Pinpoint the cell where the given text exists, returning its (X, Y) midpoint coordinate. 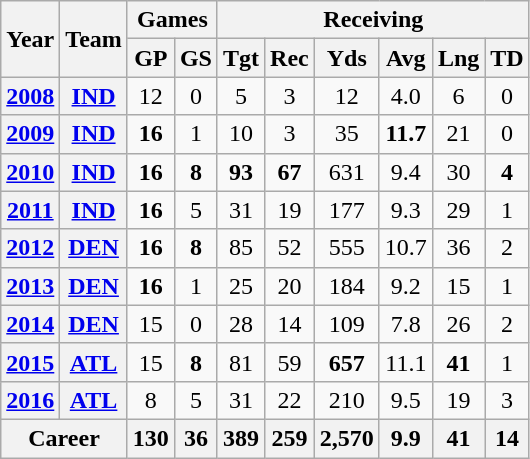
2014 (30, 324)
TD (507, 58)
11.7 (406, 134)
4 (507, 172)
Tgt (240, 58)
389 (240, 438)
2015 (30, 362)
9.3 (406, 210)
9.9 (406, 438)
GP (150, 58)
11.1 (406, 362)
184 (346, 286)
30 (458, 172)
Rec (290, 58)
Team (94, 39)
2012 (30, 248)
Yds (346, 58)
2008 (30, 96)
9.4 (406, 172)
85 (240, 248)
177 (346, 210)
4.0 (406, 96)
20 (290, 286)
555 (346, 248)
2016 (30, 400)
Career (64, 438)
6 (458, 96)
2011 (30, 210)
59 (290, 362)
25 (240, 286)
26 (458, 324)
93 (240, 172)
10.7 (406, 248)
9.2 (406, 286)
29 (458, 210)
Games (172, 20)
2,570 (346, 438)
67 (290, 172)
35 (346, 134)
210 (346, 400)
2010 (30, 172)
9.5 (406, 400)
GS (196, 58)
7.8 (406, 324)
2013 (30, 286)
Lng (458, 58)
Receiving (373, 20)
21 (458, 134)
22 (290, 400)
109 (346, 324)
52 (290, 248)
10 (240, 134)
130 (150, 438)
81 (240, 362)
657 (346, 362)
631 (346, 172)
259 (290, 438)
28 (240, 324)
2009 (30, 134)
Year (30, 39)
Avg (406, 58)
